From the cell containing the given text, extract its center point as [X, Y] coordinate. 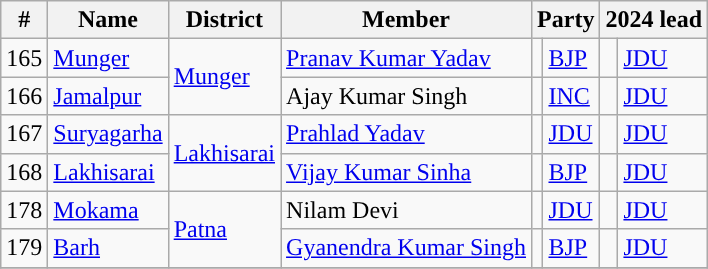
Party [566, 20]
Member [406, 20]
Suryagarha [108, 134]
Vijay Kumar Sinha [406, 172]
Patna [224, 229]
Name [108, 20]
District [224, 20]
Barh [108, 248]
2024 lead [654, 20]
Jamalpur [108, 96]
Pranav Kumar Yadav [406, 58]
168 [24, 172]
165 [24, 58]
178 [24, 210]
167 [24, 134]
Mokama [108, 210]
Ajay Kumar Singh [406, 96]
Prahlad Yadav [406, 134]
166 [24, 96]
Gyanendra Kumar Singh [406, 248]
# [24, 20]
INC [572, 96]
179 [24, 248]
Nilam Devi [406, 210]
